Provide the (x, y) coordinate of the cell's center where the given text is located.  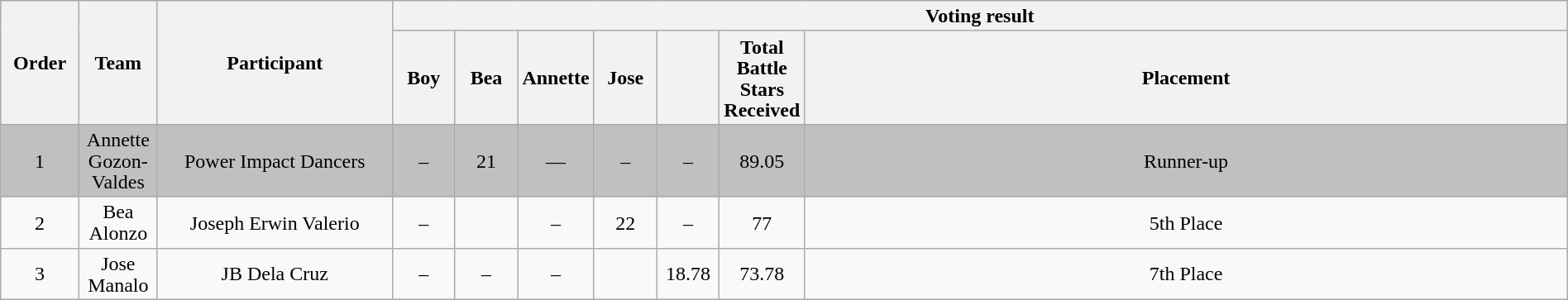
89.05 (762, 160)
77 (762, 222)
1 (40, 160)
Total Battle Stars Received (762, 78)
Bea (486, 78)
Jose (625, 78)
Placement (1186, 78)
Bea Alonzo (117, 222)
Runner-up (1186, 160)
Team (117, 63)
Power Impact Dancers (275, 160)
21 (486, 160)
— (556, 160)
JB Dela Cruz (275, 274)
Annette Gozon-Valdes (117, 160)
Boy (423, 78)
Annette (556, 78)
Jose Manalo (117, 274)
Participant (275, 63)
73.78 (762, 274)
Order (40, 63)
2 (40, 222)
18.78 (688, 274)
Voting result (979, 17)
Joseph Erwin Valerio (275, 222)
5th Place (1186, 222)
7th Place (1186, 274)
3 (40, 274)
22 (625, 222)
